Return (X, Y) of the center of cell containing provided text 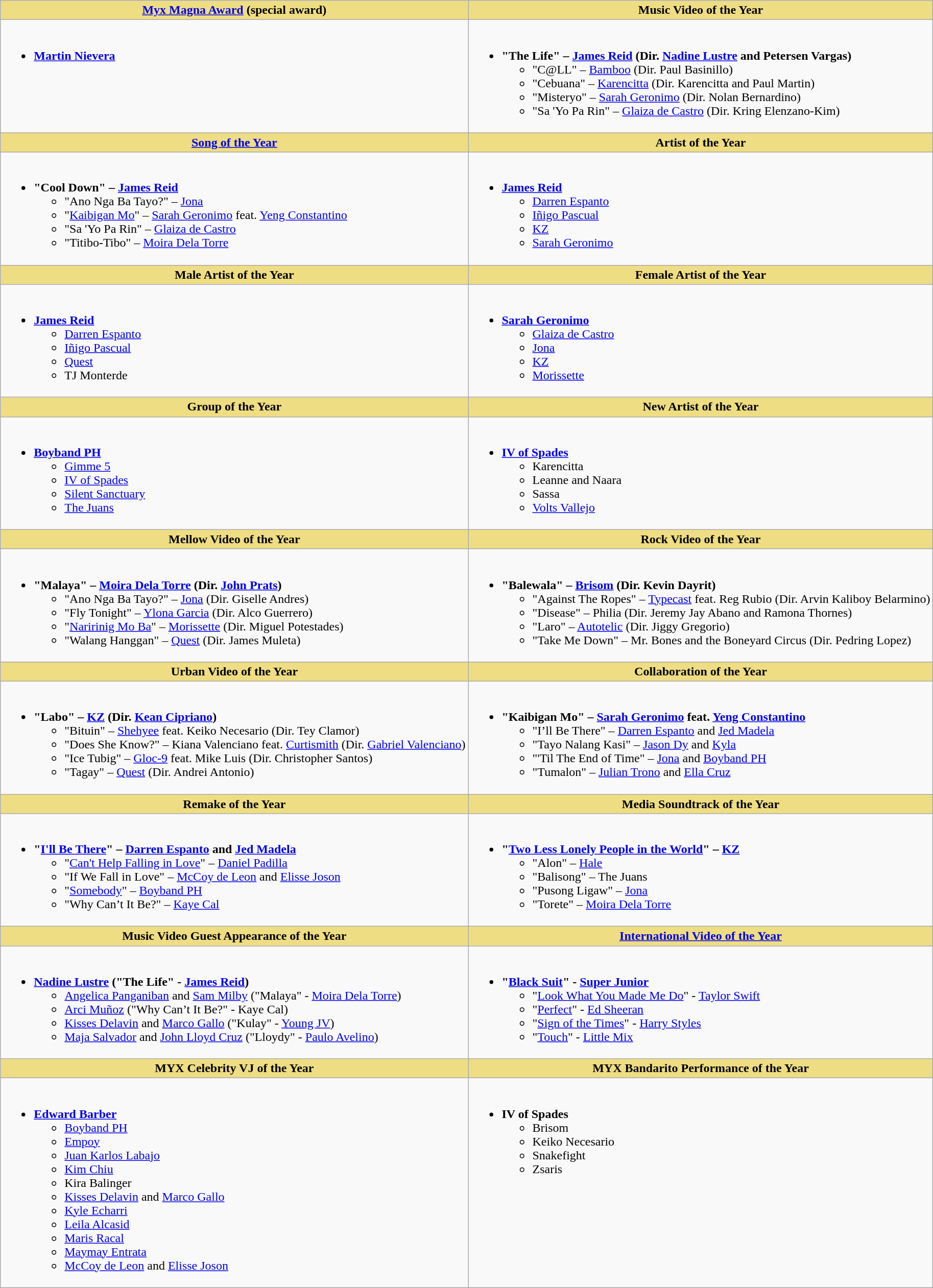
Collaboration of the Year (701, 671)
International Video of the Year (701, 936)
Media Soundtrack of the Year (701, 804)
James ReidDarren EspantoIñigo PascualKZSarah Geronimo (701, 208)
MYX Celebrity VJ of the Year (234, 1068)
"Two Less Lonely People in the World" – KZ "Alon" – Hale "Balisong" – The Juans "Pusong Ligaw" – Jona "Torete" – Moira Dela Torre (701, 870)
Song of the Year (234, 142)
Male Artist of the Year (234, 275)
Rock Video of the Year (701, 539)
Female Artist of the Year (701, 275)
Music Video Guest Appearance of the Year (234, 936)
New Artist of the Year (701, 407)
"Black Suit" - Super Junior"Look What You Made Me Do" - Taylor Swift"Perfect" - Ed Sheeran"Sign of the Times" - Harry Styles"Touch" - Little Mix (701, 1003)
Myx Magna Award (special award) (234, 10)
IV of SpadesBrisomKeiko NecesarioSnakefightZsaris (701, 1183)
Group of the Year (234, 407)
Sarah GeronimoGlaiza de CastroJonaKZMorissette (701, 341)
James ReidDarren EspantoIñigo PascualQuestTJ Monterde (234, 341)
Mellow Video of the Year (234, 539)
Artist of the Year (701, 142)
Boyband PHGimme 5IV of SpadesSilent SanctuaryThe Juans (234, 473)
Martin Nievera (234, 77)
Music Video of the Year (701, 10)
MYX Bandarito Performance of the Year (701, 1068)
Remake of the Year (234, 804)
IV of SpadesKarencittaLeanne and NaaraSassaVolts Vallejo (701, 473)
Urban Video of the Year (234, 671)
